From the cell containing the given text, extract its center point as [x, y] coordinate. 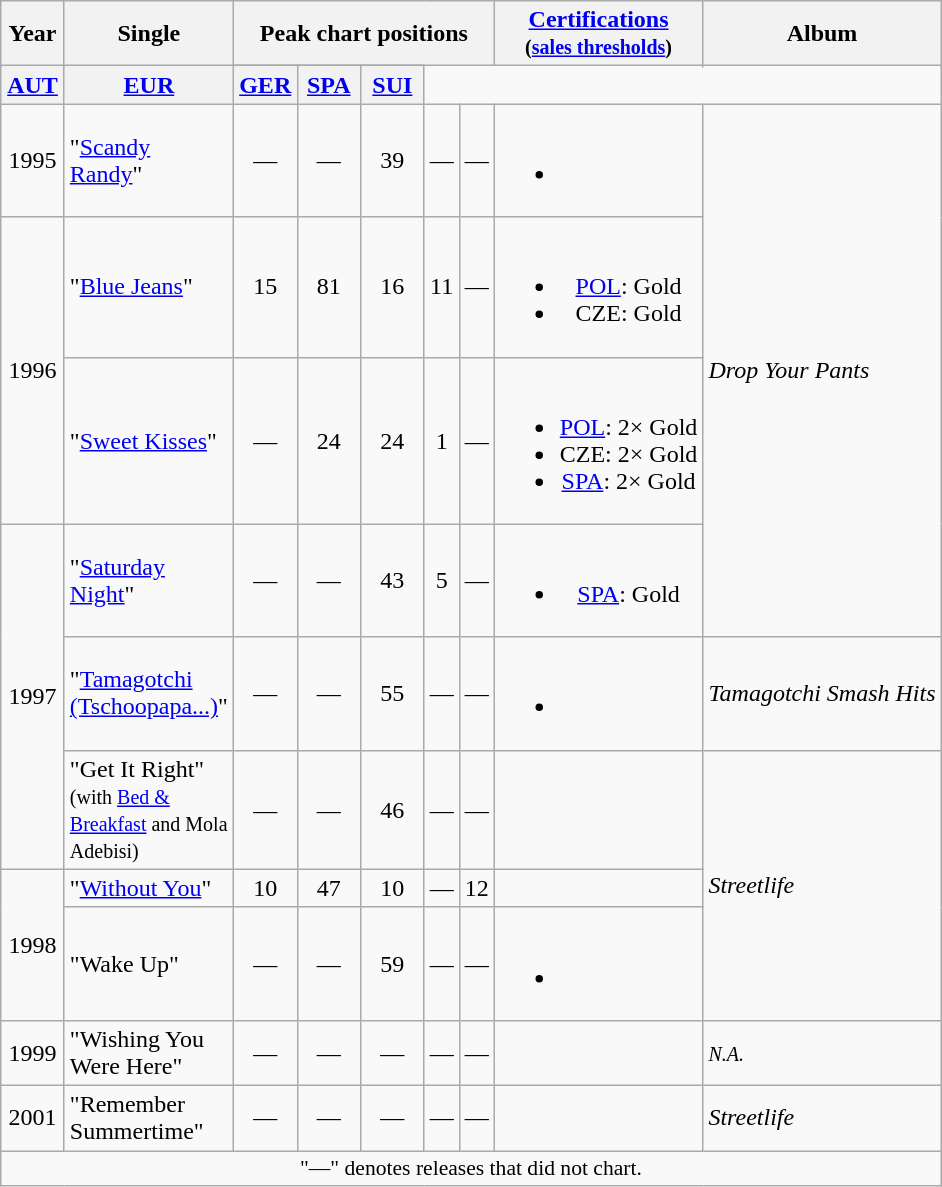
Tamagotchi Smash Hits [822, 694]
"—" denotes releases that did not chart. [471, 1168]
Certifications(sales thresholds) [598, 34]
POL: GoldCZE: Gold [598, 287]
"Wake Up" [148, 964]
2001 [33, 1118]
"Without You" [148, 888]
Peak chart positions [364, 34]
12 [476, 888]
"Blue Jeans" [148, 287]
11 [442, 287]
43 [393, 580]
"Saturday Night" [148, 580]
Year [33, 34]
5 [442, 580]
POL: 2× GoldCZE: 2× GoldSPA: 2× Gold [598, 440]
GER [265, 85]
SUI [393, 85]
AUT [33, 85]
81 [329, 287]
"Tamagotchi (Tschoopapa...)" [148, 694]
N.A. [822, 1052]
1996 [33, 370]
SPA: Gold [598, 580]
39 [393, 160]
1998 [33, 944]
59 [393, 964]
46 [393, 810]
1999 [33, 1052]
Drop Your Pants [822, 370]
1995 [33, 160]
Album [822, 34]
"Sweet Kisses" [148, 440]
"Scandy Randy" [148, 160]
"Remember Summertime" [148, 1118]
Single [148, 34]
"Wishing You Were Here" [148, 1052]
55 [393, 694]
"Get It Right" (with Bed & Breakfast and Mola Adebisi) [148, 810]
15 [265, 287]
1997 [33, 696]
47 [329, 888]
16 [393, 287]
EUR [148, 85]
SPA [329, 85]
1 [442, 440]
